Identify which cell holds the provided text, then report its (X, Y) central coordinate. 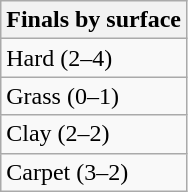
Carpet (3–2) (94, 172)
Clay (2–2) (94, 134)
Finals by surface (94, 20)
Grass (0–1) (94, 96)
Hard (2–4) (94, 58)
